Detect which cell encompasses the target text, then output its [X, Y] center coordinate. 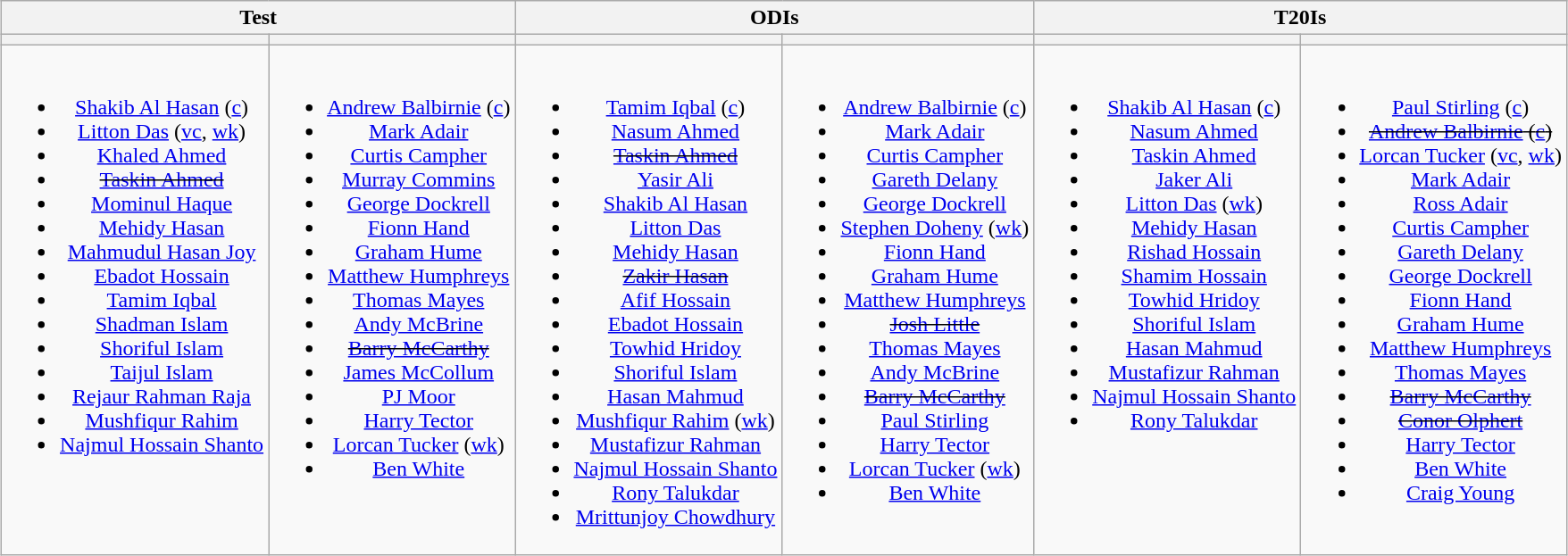
ODIs [775, 18]
Test [259, 18]
T20Is [1300, 18]
